Find where the given text appears and provide that cell's center as (x, y) coordinate. 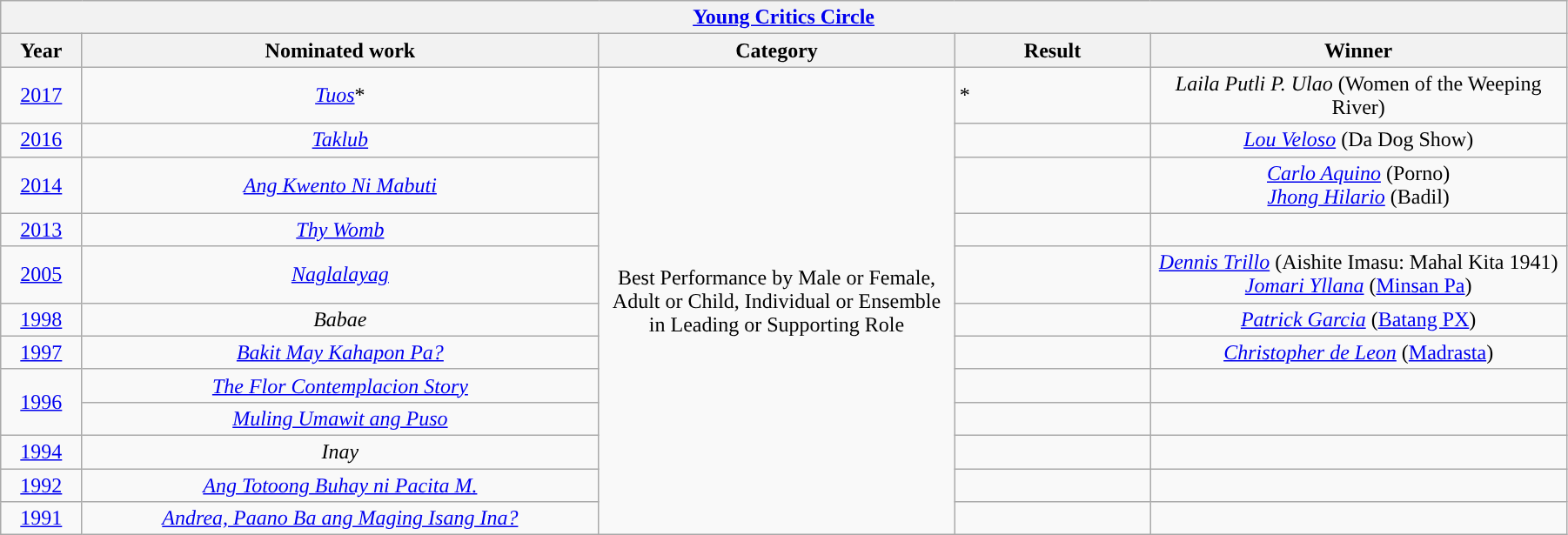
Laila Putli P. Ulao (Women of the Weeping River) (1359, 96)
1994 (42, 451)
1991 (42, 518)
2016 (42, 140)
Result (1053, 50)
Naglalayag (340, 275)
Category (776, 50)
2014 (42, 184)
Inay (340, 451)
Winner (1359, 50)
Thy Womb (340, 230)
Best Performance by Male or Female, Adult or Child, Individual or Ensemble in Leading or Supporting Role (776, 301)
Dennis Trillo (Aishite Imasu: Mahal Kita 1941) Jomari Yllana (Minsan Pa) (1359, 275)
Ang Kwento Ni Mabuti (340, 184)
Taklub (340, 140)
Andrea, Paano Ba ang Maging Isang Ina? (340, 518)
The Flor Contemplacion Story (340, 385)
Lou Veloso (Da Dog Show) (1359, 140)
Nominated work (340, 50)
Babae (340, 319)
2005 (42, 275)
Patrick Garcia (Batang PX) (1359, 319)
1998 (42, 319)
Bakit May Kahapon Pa? (340, 352)
Young Critics Circle (784, 17)
* (1053, 96)
Ang Totoong Buhay ni Pacita M. (340, 485)
Muling Umawit ang Puso (340, 418)
Tuos* (340, 96)
2013 (42, 230)
1997 (42, 352)
Christopher de Leon (Madrasta) (1359, 352)
1996 (42, 402)
2017 (42, 96)
Year (42, 50)
Carlo Aquino (Porno) Jhong Hilario (Badil) (1359, 184)
1992 (42, 485)
